Identify which cell holds the provided text, then report its [X, Y] central coordinate. 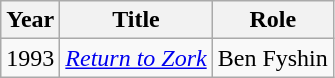
Title [136, 20]
1993 [30, 58]
Year [30, 20]
Ben Fyshin [272, 58]
Role [272, 20]
Return to Zork [136, 58]
